Scan for the cell matching the given text and deliver its (x, y) coordinate at center. 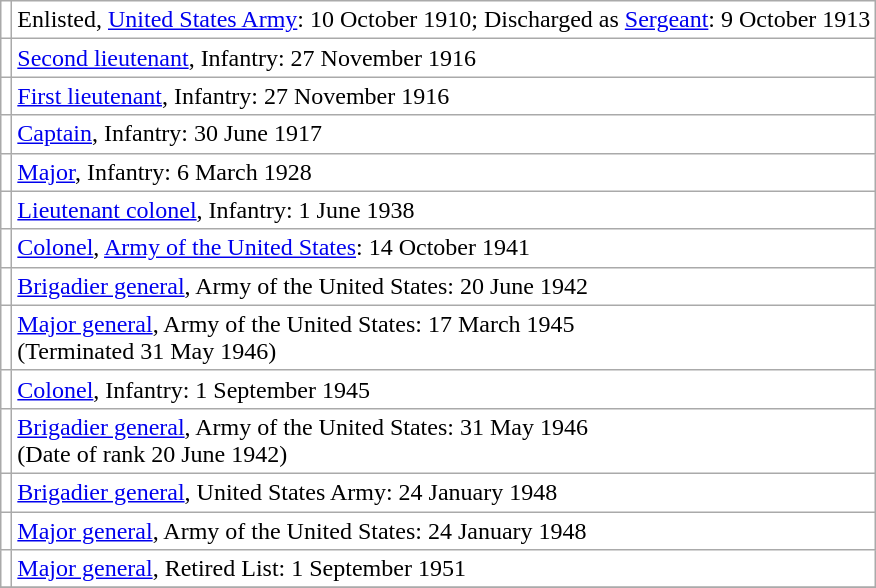
Brigadier general, United States Army: 24 January 1948 (444, 492)
Enlisted, United States Army: 10 October 1910; Discharged as Sergeant: 9 October 1913 (444, 20)
Brigadier general, Army of the United States: 20 June 1942 (444, 286)
Colonel, Infantry: 1 September 1945 (444, 389)
Major general, Army of the United States: 17 March 1945(Terminated 31 May 1946) (444, 338)
Colonel, Army of the United States: 14 October 1941 (444, 248)
First lieutenant, Infantry: 27 November 1916 (444, 96)
Captain, Infantry: 30 June 1917 (444, 134)
Major, Infantry: 6 March 1928 (444, 172)
Second lieutenant, Infantry: 27 November 1916 (444, 58)
Brigadier general, Army of the United States: 31 May 1946(Date of rank 20 June 1942) (444, 440)
Major general, Retired List: 1 September 1951 (444, 569)
Lieutenant colonel, Infantry: 1 June 1938 (444, 210)
Major general, Army of the United States: 24 January 1948 (444, 531)
